For the text-containing cell, return its midpoint in (x, y) coordinate format. 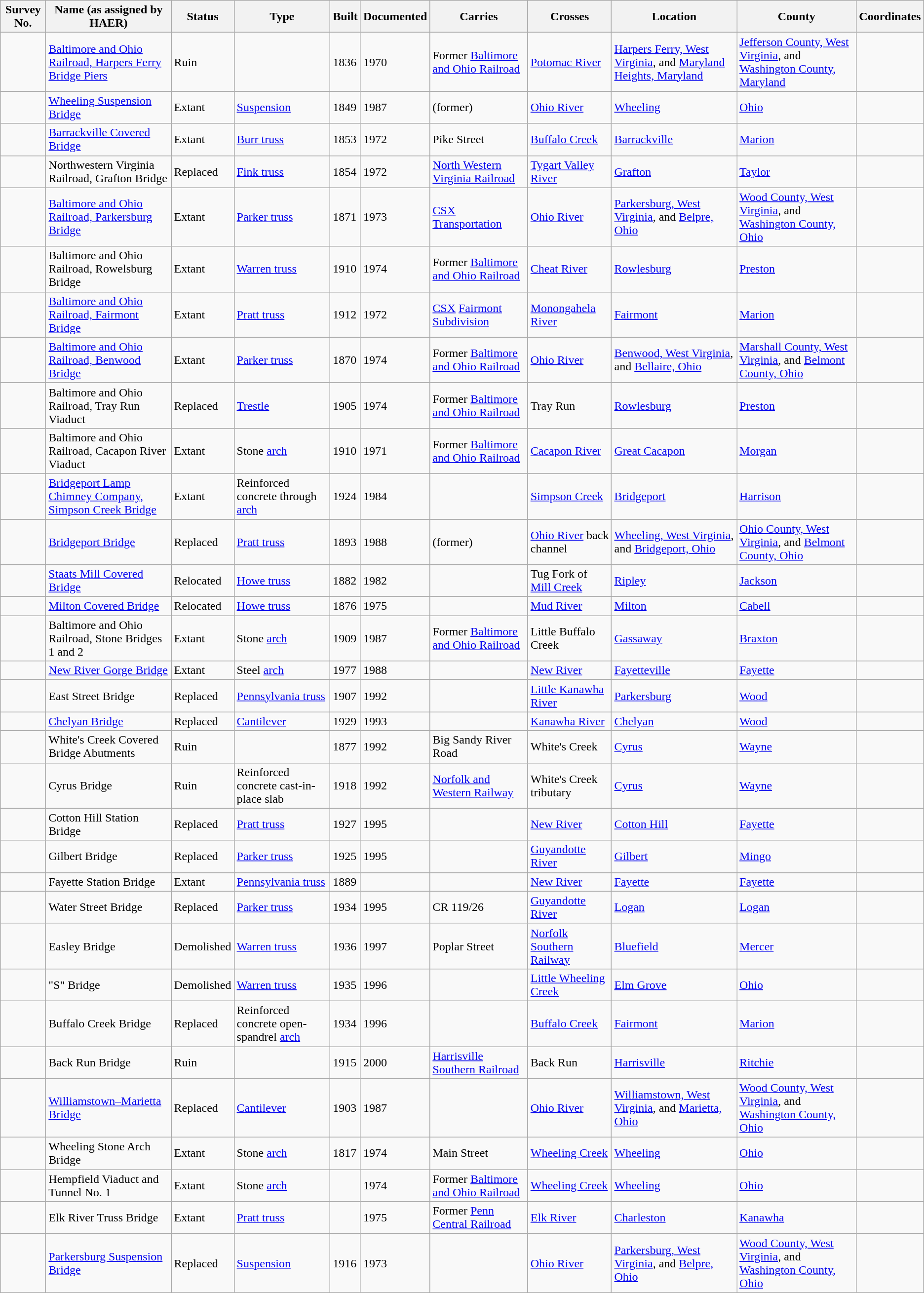
Monongahela River (570, 314)
1977 (346, 670)
Cheat River (570, 269)
1997 (395, 946)
Type (282, 17)
Chelyan Bridge (109, 721)
Reinforced concrete cast-in-place slab (282, 785)
1876 (346, 606)
1871 (346, 217)
Charleston (674, 1217)
White's Creek (570, 746)
1836 (346, 62)
1927 (346, 824)
CR 119/26 (479, 907)
Tug Fork of Mill Creek (570, 581)
Tray Run (570, 405)
Gassaway (674, 638)
Harrisville Southern Railroad (479, 1062)
1929 (346, 721)
Baltimore and Ohio Railroad, Benwood Bridge (109, 360)
Elk River Truss Bridge (109, 1217)
Milton (674, 606)
Elm Grove (674, 984)
Cacapon River (570, 451)
Baltimore and Ohio Railroad, Fairmont Bridge (109, 314)
Survey No. (23, 17)
Water Street Bridge (109, 907)
Marshall County, West Virginia, and Belmont County, Ohio (797, 360)
Ripley (674, 581)
1971 (395, 451)
1982 (395, 581)
1903 (346, 1108)
Baltimore and Ohio Railroad, Parkersburg Bridge (109, 217)
White's Creek tributary (570, 785)
Reinforced concrete through arch (282, 496)
Baltimore and Ohio Railroad, Harpers Ferry Bridge Piers (109, 62)
Fink truss (282, 172)
Mingo (797, 856)
North Western Virginia Railroad (479, 172)
1918 (346, 785)
Cabell (797, 606)
1909 (346, 638)
Former Penn Central Railroad (479, 1217)
Carries (479, 17)
Cotton Hill (674, 824)
Wheeling Stone Arch Bridge (109, 1153)
Harrison (797, 496)
Bridgeport Lamp Chimney Company, Simpson Creek Bridge (109, 496)
Documented (395, 17)
Braxton (797, 638)
Little Buffalo Creek (570, 638)
Gilbert Bridge (109, 856)
Jefferson County, West Virginia, and Washington County, Maryland (797, 62)
White's Creek Covered Bridge Abutments (109, 746)
1870 (346, 360)
1984 (395, 496)
Northwestern Virginia Railroad, Grafton Bridge (109, 172)
Name (as assigned by HAER) (109, 17)
Simpson Creek (570, 496)
Hempfield Viaduct and Tunnel No. 1 (109, 1186)
CSX Transportation (479, 217)
Baltimore and Ohio Railroad, Rowelsburg Bridge (109, 269)
1936 (346, 946)
Taylor (797, 172)
Staats Mill Covered Bridge (109, 581)
Parkersburg (674, 696)
1854 (346, 172)
Coordinates (890, 17)
Buffalo Creek Bridge (109, 1023)
Elk River (570, 1217)
Bluefield (674, 946)
1889 (346, 882)
Williamstown, West Virginia, and Marietta, Ohio (674, 1108)
1915 (346, 1062)
Harrisville (674, 1062)
Williamstown–Marietta Bridge (109, 1108)
CSX Fairmont Subdivision (479, 314)
Kanawha River (570, 721)
1935 (346, 984)
Bridgeport Bridge (109, 542)
1882 (346, 581)
Potomac River (570, 62)
"S" Bridge (109, 984)
Grafton (674, 172)
Barrackville Covered Bridge (109, 139)
Main Street (479, 1153)
Trestle (282, 405)
1853 (346, 139)
1970 (395, 62)
1849 (346, 108)
1907 (346, 696)
Tygart Valley River (570, 172)
Reinforced concrete open-spandrel arch (282, 1023)
Ohio River back channel (570, 542)
Baltimore and Ohio Railroad, Cacapon River Viaduct (109, 451)
Mud River (570, 606)
Cyrus Bridge (109, 785)
Back Run Bridge (109, 1062)
Built (346, 17)
Harpers Ferry, West Virginia, and Maryland Heights, Maryland (674, 62)
Poplar Street (479, 946)
Pike Street (479, 139)
Norfolk and Western Railway (479, 785)
Fayette Station Bridge (109, 882)
1916 (346, 1263)
1912 (346, 314)
Milton Covered Bridge (109, 606)
Norfolk Southern Railway (570, 946)
East Street Bridge (109, 696)
1924 (346, 496)
Kanawha (797, 1217)
1905 (346, 405)
Mercer (797, 946)
1893 (346, 542)
County (797, 17)
1817 (346, 1153)
Benwood, West Virginia, and Bellaire, Ohio (674, 360)
Chelyan (674, 721)
Ohio County, West Virginia, and Belmont County, Ohio (797, 542)
Back Run (570, 1062)
Big Sandy River Road (479, 746)
Cotton Hill Station Bridge (109, 824)
Jackson (797, 581)
Status (202, 17)
Little Kanawha River (570, 696)
Ritchie (797, 1062)
Wheeling Suspension Bridge (109, 108)
Crosses (570, 17)
Parkersburg Suspension Bridge (109, 1263)
Little Wheeling Creek (570, 984)
Bridgeport (674, 496)
Great Cacapon (674, 451)
New River Gorge Bridge (109, 670)
Steel arch (282, 670)
Location (674, 17)
Easley Bridge (109, 946)
2000 (395, 1062)
Burr truss (282, 139)
Barrackville (674, 139)
1925 (346, 856)
1993 (395, 721)
Wheeling, West Virginia, and Bridgeport, Ohio (674, 542)
Morgan (797, 451)
1877 (346, 746)
Baltimore and Ohio Railroad, Tray Run Viaduct (109, 405)
Baltimore and Ohio Railroad, Stone Bridges 1 and 2 (109, 638)
Gilbert (674, 856)
Fayetteville (674, 670)
